Capture the cell that displays the provided text and extract its [X, Y] central coordinate. 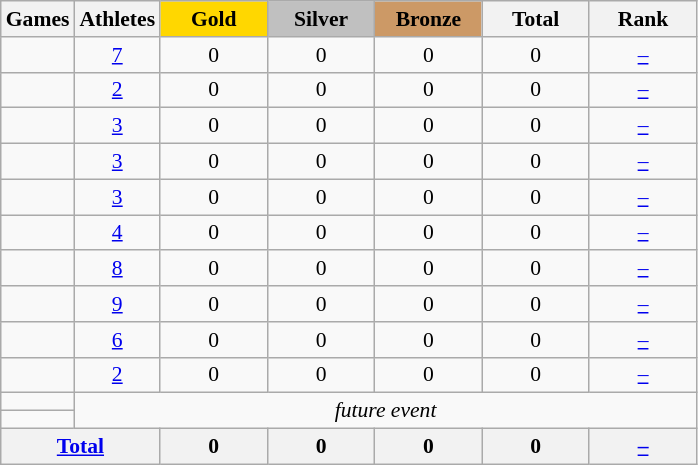
9 [117, 304]
Rank [642, 19]
4 [117, 233]
6 [117, 340]
8 [117, 269]
Bronze [428, 19]
Athletes [117, 19]
7 [117, 55]
Games [38, 19]
Silver [320, 19]
future event [385, 411]
Gold [214, 19]
